Determine the (X, Y) coordinate at the center of the cell enclosing the given text.  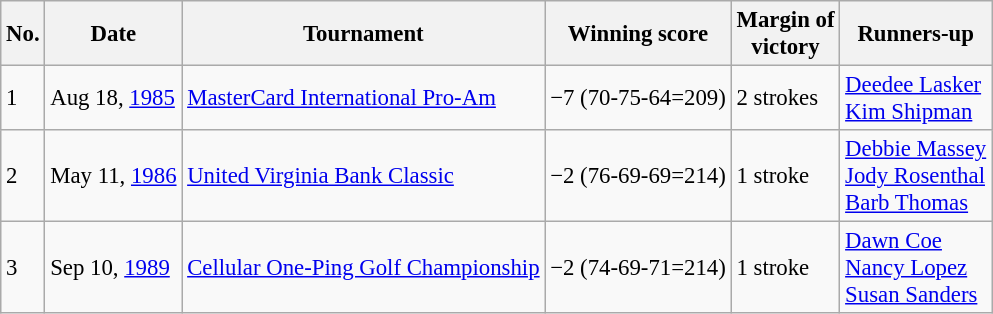
May 11, 1986 (114, 176)
1 (23, 98)
2 strokes (786, 98)
Aug 18, 1985 (114, 98)
Deedee Lasker Kim Shipman (916, 98)
Dawn Coe Nancy Lopez Susan Sanders (916, 268)
Cellular One-Ping Golf Championship (364, 268)
Debbie Massey Jody Rosenthal Barb Thomas (916, 176)
Date (114, 34)
MasterCard International Pro-Am (364, 98)
−2 (76-69-69=214) (638, 176)
Sep 10, 1989 (114, 268)
Tournament (364, 34)
Winning score (638, 34)
2 (23, 176)
Margin ofvictory (786, 34)
Runners-up (916, 34)
United Virginia Bank Classic (364, 176)
−2 (74-69-71=214) (638, 268)
No. (23, 34)
−7 (70-75-64=209) (638, 98)
3 (23, 268)
